Extract the [x, y] coordinate from the center of the cell holding the provided text.  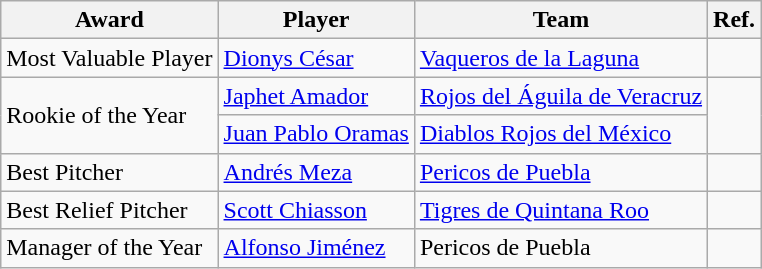
Scott Chiasson [316, 210]
Alfonso Jiménez [316, 248]
Juan Pablo Oramas [316, 134]
Player [316, 20]
Best Pitcher [110, 172]
Most Valuable Player [110, 58]
Vaqueros de la Laguna [560, 58]
Andrés Meza [316, 172]
Rojos del Águila de Veracruz [560, 96]
Manager of the Year [110, 248]
Ref. [734, 20]
Tigres de Quintana Roo [560, 210]
Team [560, 20]
Best Relief Pitcher [110, 210]
Award [110, 20]
Japhet Amador [316, 96]
Diablos Rojos del México [560, 134]
Rookie of the Year [110, 115]
Dionys César [316, 58]
